Extract the [X, Y] coordinate from the center of the cell holding the provided text.  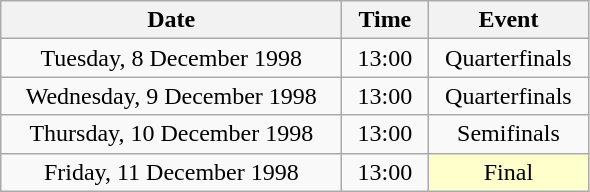
Wednesday, 9 December 1998 [172, 96]
Final [508, 172]
Date [172, 20]
Friday, 11 December 1998 [172, 172]
Tuesday, 8 December 1998 [172, 58]
Event [508, 20]
Semifinals [508, 134]
Thursday, 10 December 1998 [172, 134]
Time [385, 20]
